Identify which cell holds the provided text, then report its [X, Y] central coordinate. 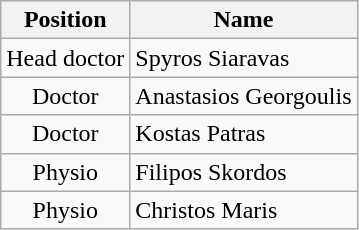
Anastasios Georgoulis [244, 96]
Filipos Skordos [244, 172]
Head doctor [66, 58]
Spyros Siaravas [244, 58]
Position [66, 20]
Christos Maris [244, 210]
Kostas Patras [244, 134]
Name [244, 20]
